For the text-containing cell, return its midpoint in (X, Y) coordinate format. 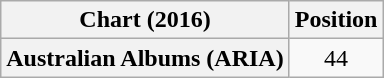
44 (336, 58)
Chart (2016) (145, 20)
Australian Albums (ARIA) (145, 58)
Position (336, 20)
